Determine the (x, y) coordinate at the center of the cell enclosing the given text.  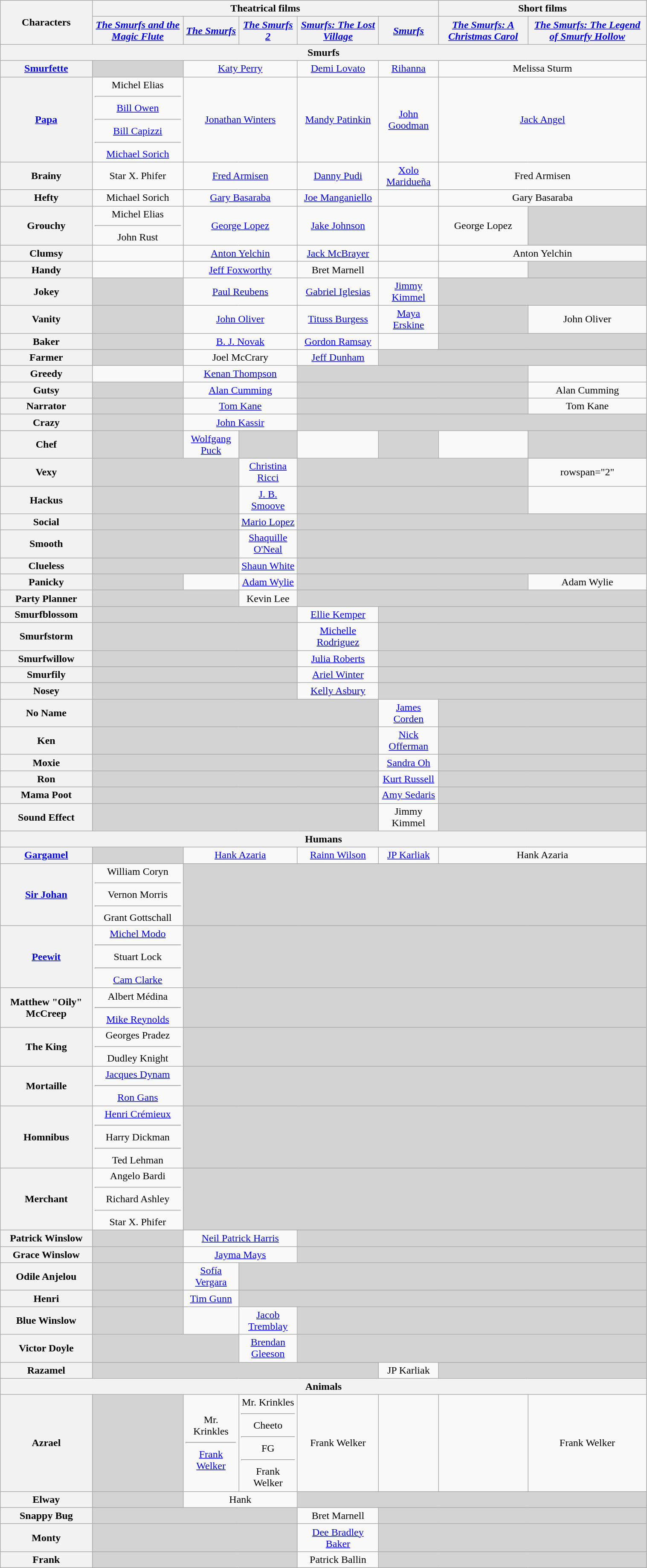
Clueless (46, 566)
Kelly Asbury (338, 691)
Michel EliasBill OwenBill CapizziMichael Sorich (138, 119)
Kurt Russell (409, 779)
The Smurfs and the Magic Flute (138, 31)
Ariel Winter (338, 675)
Gabriel Iglesias (338, 292)
Greedy (46, 374)
Smurfblossom (46, 614)
Shaquille O'Neal (268, 544)
William CorynVernon MorrisGrant Gottschall (138, 894)
Kenan Thompson (241, 374)
Katy Perry (241, 69)
Gutsy (46, 390)
Maya Erskine (409, 319)
Mandy Patinkin (338, 119)
Star X. Phifer (138, 176)
Gordon Ramsay (338, 341)
Mama Poot (46, 795)
Matthew "Oily" McCreep (46, 1007)
rowspan="2" (587, 472)
The Smurfs: A Christmas Carol (483, 31)
Amy Sedaris (409, 795)
Characters (46, 22)
Grouchy (46, 226)
Jokey (46, 292)
Papa (46, 119)
Mortaille (46, 1086)
Paul Reubens (241, 292)
Frank (46, 1559)
Julia Roberts (338, 659)
John Kassir (241, 422)
J. B. Smoove (268, 500)
Jeff Dunham (338, 358)
Moxie (46, 763)
Handy (46, 269)
Joel McCrary (241, 358)
Nick Offerman (409, 741)
Kevin Lee (268, 598)
Ken (46, 741)
Smurfs: The Lost Village (338, 31)
Social (46, 522)
Party Planner (46, 598)
Smurfstorm (46, 636)
James Corden (409, 713)
Animals (323, 1386)
Monty (46, 1537)
Hackus (46, 500)
Homnibus (46, 1137)
Jack McBrayer (338, 253)
Smooth (46, 544)
Jayma Mays (241, 1255)
Dee Bradley Baker (338, 1537)
Michel EliasJohn Rust (138, 226)
Crazy (46, 422)
Azrael (46, 1443)
Jonathan Winters (241, 119)
Christina Ricci (268, 472)
Smurfette (46, 69)
Michel ModoStuart LockCam Clarke (138, 957)
Smurfily (46, 675)
Merchant (46, 1199)
Sofía Vergara (211, 1276)
Vexy (46, 472)
Hefty (46, 198)
The Smurfs 2 (268, 31)
Xolo Maridueña (409, 176)
Odile Anjelou (46, 1276)
Patrick Ballin (338, 1559)
Jacques DynamRon Gans (138, 1086)
Narrator (46, 406)
Joe Manganiello (338, 198)
Ron (46, 779)
Gargamel (46, 855)
Blue Winslow (46, 1321)
Tituss Burgess (338, 319)
The King (46, 1047)
Henri (46, 1299)
Hank (241, 1499)
Tim Gunn (211, 1299)
John Goodman (409, 119)
The Smurfs: The Legend of Smurfy Hollow (587, 31)
Short films (543, 9)
Baker (46, 341)
Brendan Gleeson (268, 1348)
Clumsy (46, 253)
Mario Lopez (268, 522)
Jacob Tremblay (268, 1321)
Michael Sorich (138, 198)
Chef (46, 444)
Smurfwillow (46, 659)
Jeff Foxworthy (241, 269)
Razamel (46, 1370)
Michelle Rodriguez (338, 636)
Brainy (46, 176)
Grace Winslow (46, 1255)
Patrick Winslow (46, 1238)
Mr. KrinklesFrank Welker (211, 1443)
Ellie Kemper (338, 614)
Elway (46, 1499)
Angelo BardiRichard AshleyStar X. Phifer (138, 1199)
No Name (46, 713)
Neil Patrick Harris (241, 1238)
Vanity (46, 319)
Rihanna (409, 69)
Albert MédinaMike Reynolds (138, 1007)
B. J. Novak (241, 341)
Sandra Oh (409, 763)
Jack Angel (543, 119)
Mr. KrinklesCheetoFGFrank Welker (268, 1443)
Georges PradezDudley Knight (138, 1047)
Sound Effect (46, 817)
Melissa Sturm (543, 69)
Nosey (46, 691)
Demi Lovato (338, 69)
Danny Pudi (338, 176)
Theatrical films (265, 9)
Panicky (46, 582)
Jake Johnson (338, 226)
Victor Doyle (46, 1348)
Rainn Wilson (338, 855)
Wolfgang Puck (211, 444)
Peewit (46, 957)
Humans (323, 839)
Shaun White (268, 566)
Farmer (46, 358)
Henri CrémieuxHarry DickmanTed Lehman (138, 1137)
The Smurfs (211, 31)
Snappy Bug (46, 1516)
Sir Johan (46, 894)
